Return the (X, Y) coordinate for the center point of the cell that contains the specified text.  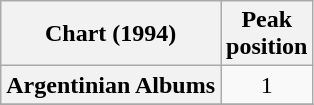
1 (267, 85)
Chart (1994) (111, 34)
Argentinian Albums (111, 85)
Peak position (267, 34)
